Scan for the cell matching the given text and deliver its [x, y] coordinate at center. 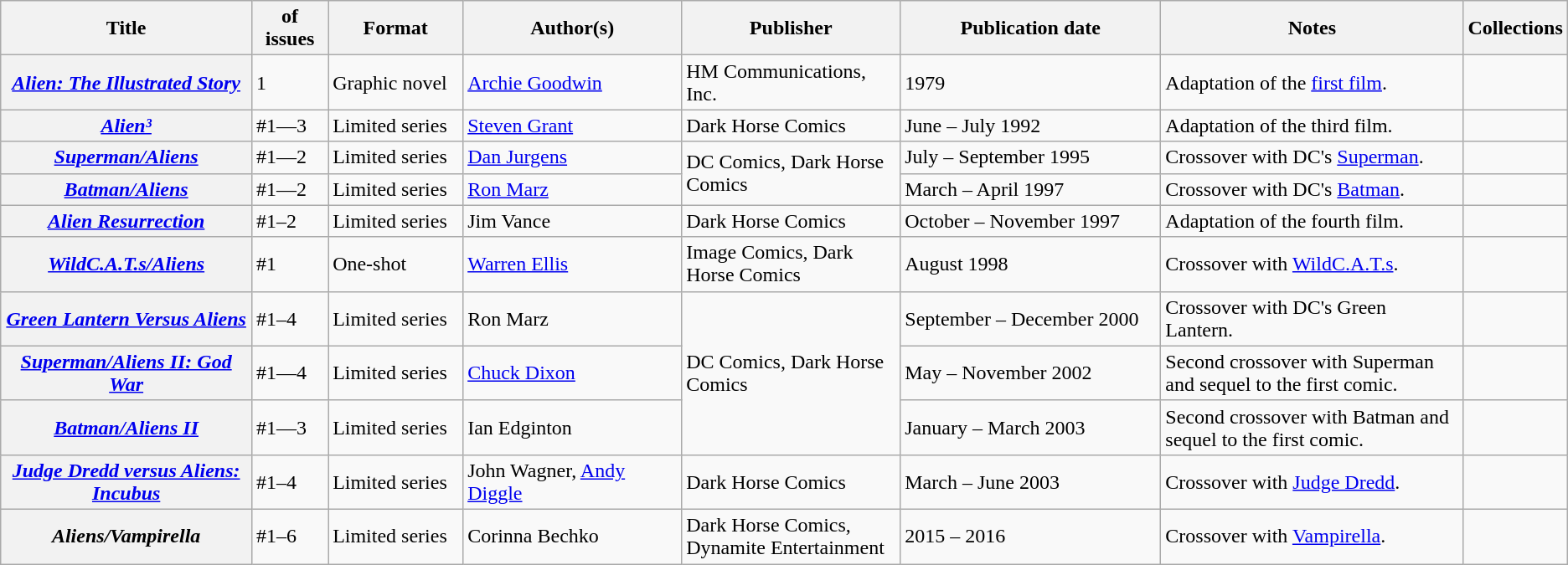
Crossover with Vampirella. [1312, 536]
Graphic novel [395, 82]
Superman/Aliens [126, 157]
Judge Dredd versus Aliens: Incubus [126, 482]
Dark Horse Comics, Dynamite Entertainment [791, 536]
Publication date [1030, 28]
Superman/Aliens II: God War [126, 373]
January – March 2003 [1030, 427]
Collections [1515, 28]
WildC.A.T.s/Aliens [126, 265]
Alien Resurrection [126, 221]
John Wagner, Andy Diggle [573, 482]
1 [290, 82]
2015 – 2016 [1030, 536]
June – July 1992 [1030, 126]
Author(s) [573, 28]
HM Communications, Inc. [791, 82]
Adaptation of the first film. [1312, 82]
Jim Vance [573, 221]
Aliens/Vampirella [126, 536]
Dan Jurgens [573, 157]
of issues [290, 28]
Second crossover with Batman and sequel to the first comic. [1312, 427]
August 1998 [1030, 265]
Adaptation of the fourth film. [1312, 221]
Crossover with WildC.A.T.s. [1312, 265]
Adaptation of the third film. [1312, 126]
One-shot [395, 265]
Alien³ [126, 126]
March – April 1997 [1030, 189]
Image Comics, Dark Horse Comics [791, 265]
Green Lantern Versus Aliens [126, 318]
Batman/Aliens II [126, 427]
Batman/Aliens [126, 189]
1979 [1030, 82]
Steven Grant [573, 126]
Notes [1312, 28]
Crossover with Judge Dredd. [1312, 482]
Archie Goodwin [573, 82]
Corinna Bechko [573, 536]
Crossover with DC's Green Lantern. [1312, 318]
Crossover with DC's Batman. [1312, 189]
Alien: The Illustrated Story [126, 82]
Publisher [791, 28]
Ian Edginton [573, 427]
Warren Ellis [573, 265]
#1–6 [290, 536]
#1 [290, 265]
Crossover with DC's Superman. [1312, 157]
March – June 2003 [1030, 482]
Title [126, 28]
May – November 2002 [1030, 373]
October – November 1997 [1030, 221]
Chuck Dixon [573, 373]
#1–2 [290, 221]
#1—4 [290, 373]
Second crossover with Superman and sequel to the first comic. [1312, 373]
July – September 1995 [1030, 157]
Format [395, 28]
September – December 2000 [1030, 318]
